For the text-containing cell, return its midpoint in (X, Y) coordinate format. 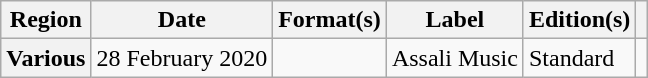
Format(s) (330, 20)
Region (46, 20)
28 February 2020 (182, 58)
Standard (579, 58)
Assali Music (454, 58)
Various (46, 58)
Edition(s) (579, 20)
Label (454, 20)
Date (182, 20)
